Capture the cell that displays the provided text and extract its [x, y] central coordinate. 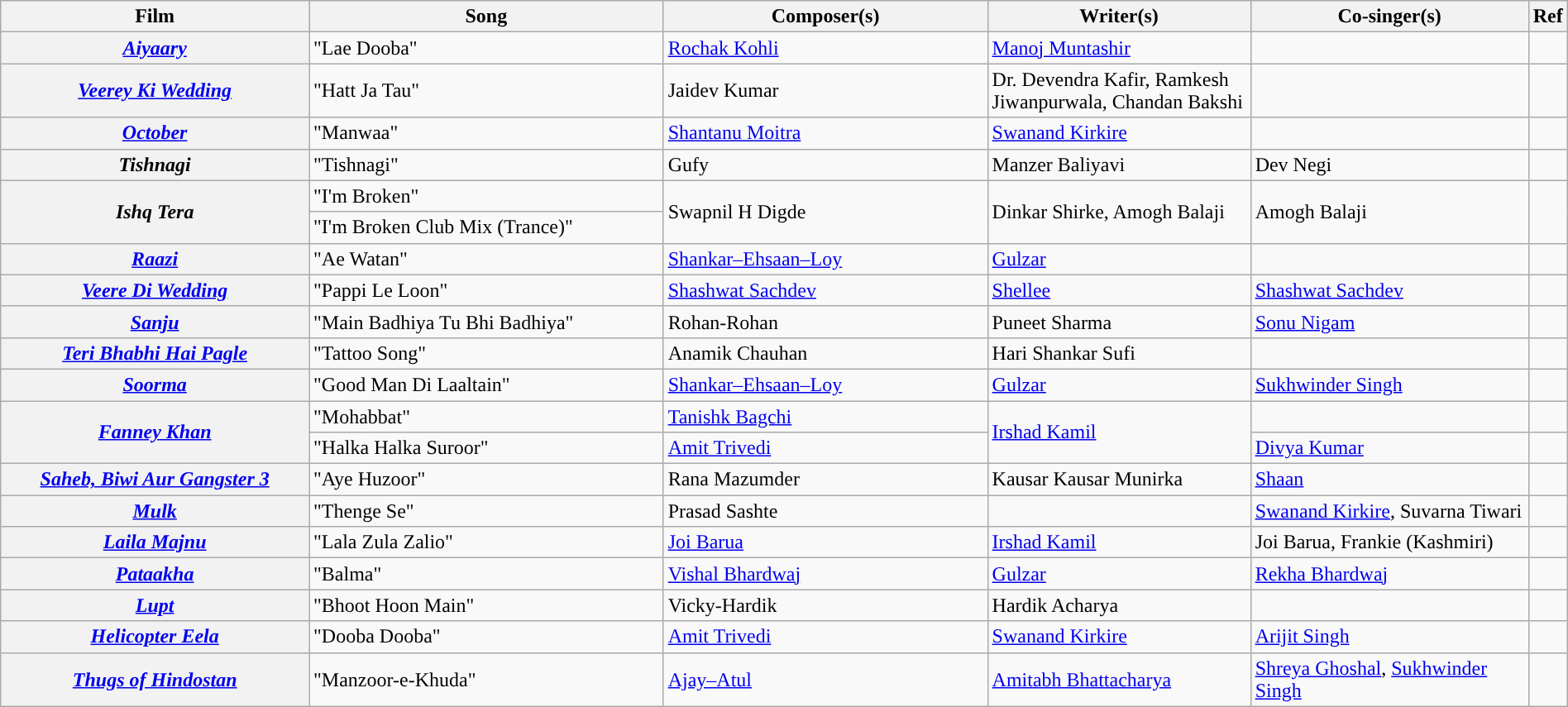
Sukhwinder Singh [1389, 385]
Pataakha [155, 574]
Swanand Kirkire, Suvarna Tiwari [1389, 511]
Ref [1548, 17]
Manzer Baliyavi [1119, 165]
Hardik Acharya [1119, 605]
"Thenge Se" [486, 511]
Sanju [155, 322]
Thugs of Hindostan [155, 680]
Manoj Muntashir [1119, 48]
Aiyaary [155, 48]
"I'm Broken" [486, 196]
Arijit Singh [1389, 637]
Tishnagi [155, 165]
"Manwaa" [486, 133]
Raazi [155, 259]
Soorma [155, 385]
Anamik Chauhan [825, 353]
Rochak Kohli [825, 48]
Laila Majnu [155, 542]
Co-singer(s) [1389, 17]
Mulk [155, 511]
Hari Shankar Sufi [1119, 353]
Tanishk Bagchi [825, 416]
Joi Barua, Frankie (Kashmiri) [1389, 542]
Shreya Ghoshal, Sukhwinder Singh [1389, 680]
"Manzoor-e-Khuda" [486, 680]
Amogh Balaji [1389, 212]
Saheb, Biwi Aur Gangster 3 [155, 480]
Film [155, 17]
Ishq Tera [155, 212]
Dinkar Shirke, Amogh Balaji [1119, 212]
Kausar Kausar Munirka [1119, 480]
Lupt [155, 605]
Vishal Bhardwaj [825, 574]
Joi Barua [825, 542]
"Mohabbat" [486, 416]
Writer(s) [1119, 17]
Swapnil H Digde [825, 212]
Rohan-Rohan [825, 322]
"Tishnagi" [486, 165]
"Halka Halka Suroor" [486, 448]
"Bhoot Hoon Main" [486, 605]
Dev Negi [1389, 165]
"Aye Huzoor" [486, 480]
"Hatt Ja Tau" [486, 91]
Dr. Devendra Kafir, Ramkesh Jiwanpurwala, Chandan Bakshi [1119, 91]
Prasad Sashte [825, 511]
Amitabh Bhattacharya [1119, 680]
Composer(s) [825, 17]
"Balma" [486, 574]
Puneet Sharma [1119, 322]
"Tattoo Song" [486, 353]
Fanney Khan [155, 432]
Song [486, 17]
Gufy [825, 165]
Shellee [1119, 290]
Jaidev Kumar [825, 91]
"Main Badhiya Tu Bhi Badhiya" [486, 322]
"Pappi Le Loon" [486, 290]
October [155, 133]
Rekha Bhardwaj [1389, 574]
Vicky-Hardik [825, 605]
"Dooba Dooba" [486, 637]
Shaan [1389, 480]
Teri Bhabhi Hai Pagle [155, 353]
"Good Man Di Laaltain" [486, 385]
Helicopter Eela [155, 637]
Sonu Nigam [1389, 322]
Veerey Ki Wedding [155, 91]
Rana Mazumder [825, 480]
"I'm Broken Club Mix (Trance)" [486, 227]
Ajay–Atul [825, 680]
Divya Kumar [1389, 448]
"Lala Zula Zalio" [486, 542]
Veere Di Wedding [155, 290]
"Lae Dooba" [486, 48]
Shantanu Moitra [825, 133]
"Ae Watan" [486, 259]
